Return (x, y) of the center of cell containing provided text 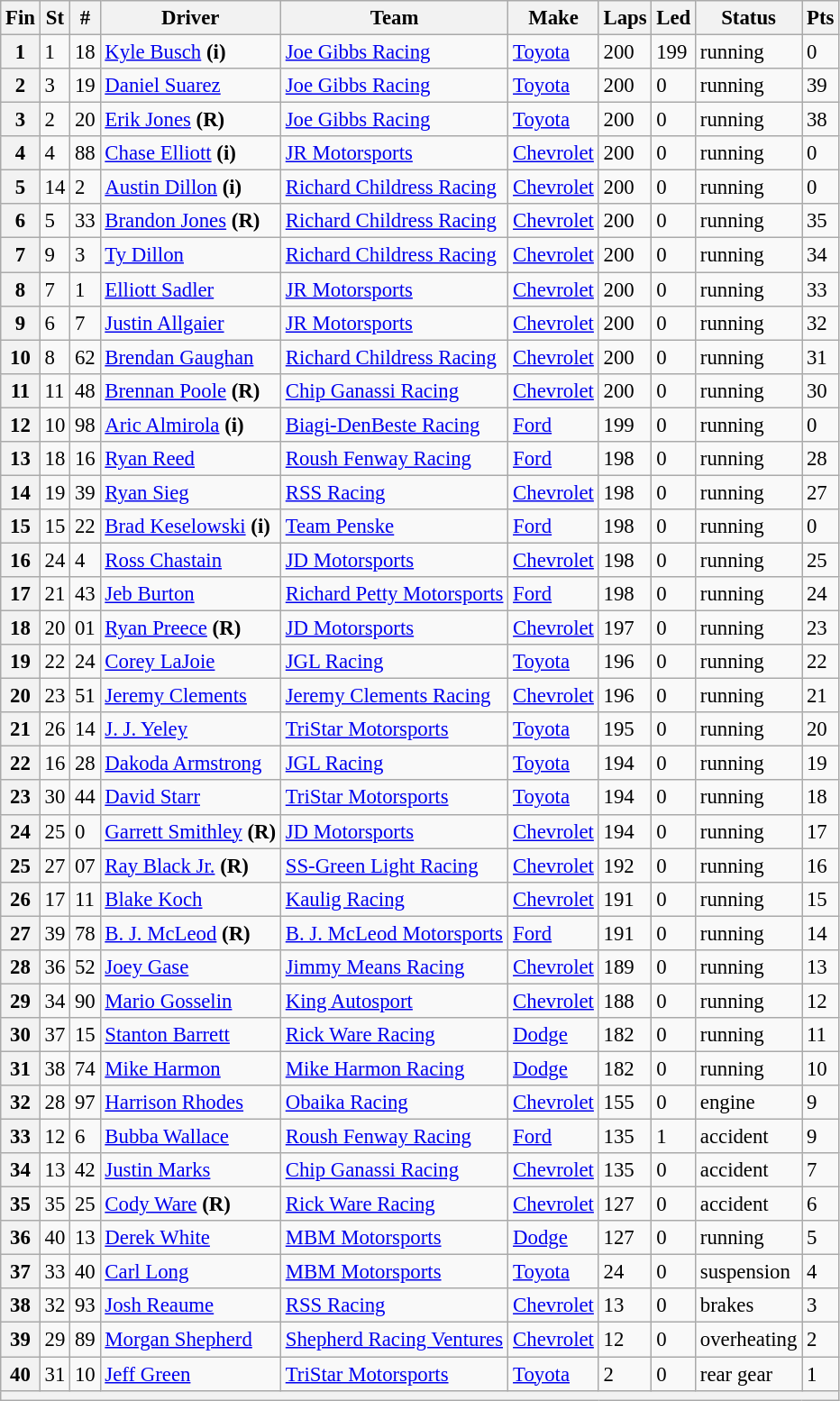
brakes (749, 1306)
Stanton Barrett (190, 1035)
Richard Petty Motorsports (394, 594)
93 (85, 1306)
97 (85, 1103)
Justin Allgaier (190, 323)
Garrett Smithley (R) (190, 831)
Make (553, 18)
188 (625, 1001)
J. J. Yeley (190, 729)
B. J. McLeod (R) (190, 933)
Shepherd Racing Ventures (394, 1340)
Ross Chastain (190, 560)
Harrison Rhodes (190, 1103)
Obaika Racing (394, 1103)
Carl Long (190, 1272)
David Starr (190, 798)
74 (85, 1068)
Jeb Burton (190, 594)
Brennan Poole (R) (190, 390)
Kaulig Racing (394, 899)
52 (85, 967)
Brad Keselowski (i) (190, 527)
Kyle Busch (i) (190, 52)
Erik Jones (R) (190, 120)
42 (85, 1170)
Fin (21, 18)
Pts (820, 18)
Driver (190, 18)
Cody Ware (R) (190, 1204)
01 (85, 628)
78 (85, 933)
Ryan Preece (R) (190, 628)
Ray Black Jr. (R) (190, 865)
overheating (749, 1340)
192 (625, 865)
Jeremy Clements (190, 696)
98 (85, 425)
Chase Elliott (i) (190, 153)
Laps (625, 18)
King Autosport (394, 1001)
51 (85, 696)
43 (85, 594)
Status (749, 18)
Brendan Gaughan (190, 357)
88 (85, 153)
Joey Gase (190, 967)
90 (85, 1001)
Blake Koch (190, 899)
Led (674, 18)
Brandon Jones (R) (190, 221)
Team Penske (394, 527)
Ty Dillon (190, 255)
Morgan Shepherd (190, 1340)
Mario Gosselin (190, 1001)
Aric Almirola (i) (190, 425)
Bubba Wallace (190, 1137)
B. J. McLeod Motorsports (394, 933)
62 (85, 357)
197 (625, 628)
SS-Green Light Racing (394, 865)
Justin Marks (190, 1170)
St (54, 18)
Corey LaJoie (190, 662)
44 (85, 798)
89 (85, 1340)
Jeremy Clements Racing (394, 696)
Mike Harmon (190, 1068)
Jeff Green (190, 1374)
# (85, 18)
195 (625, 729)
Daniel Suarez (190, 86)
Mike Harmon Racing (394, 1068)
07 (85, 865)
189 (625, 967)
48 (85, 390)
Josh Reaume (190, 1306)
Derek White (190, 1238)
Team (394, 18)
rear gear (749, 1374)
Biagi-DenBeste Racing (394, 425)
Ryan Reed (190, 459)
Jimmy Means Racing (394, 967)
engine (749, 1103)
suspension (749, 1272)
Dakoda Armstrong (190, 764)
155 (625, 1103)
Austin Dillon (i) (190, 188)
Elliott Sadler (190, 289)
Ryan Sieg (190, 492)
